Detect which cell encompasses the target text, then output its [x, y] center coordinate. 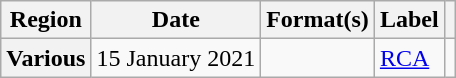
Date [176, 20]
Format(s) [318, 20]
Region [46, 20]
RCA [409, 58]
15 January 2021 [176, 58]
Label [409, 20]
Various [46, 58]
